For the text-containing cell, return its midpoint in [x, y] coordinate format. 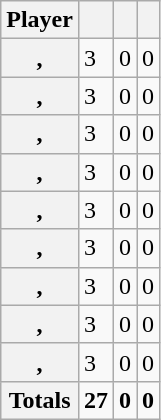
Player [40, 20]
27 [96, 400]
Totals [40, 400]
